Provide the (x, y) coordinate of the cell's center where the given text is located.  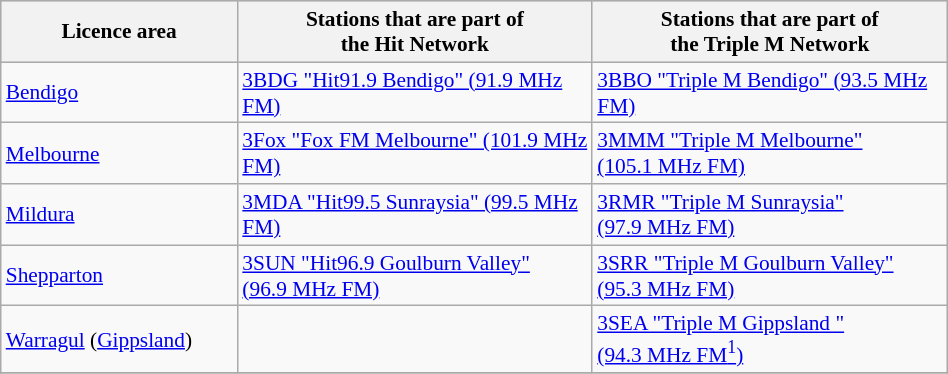
3BDG "Hit91.9 Bendigo" (91.9 MHz FM) (414, 92)
Shepparton (120, 276)
Licence area (120, 32)
Mildura (120, 214)
Bendigo (120, 92)
3MDA "Hit99.5 Sunraysia" (99.5 MHz FM) (414, 214)
Melbourne (120, 154)
Warragul (Gippsland) (120, 340)
3SUN "Hit96.9 Goulburn Valley" (96.9 MHz FM) (414, 276)
3RMR "Triple M Sunraysia" (97.9 MHz FM) (770, 214)
3BBO "Triple M Bendigo" (93.5 MHz FM) (770, 92)
3MMM "Triple M Melbourne" (105.1 MHz FM) (770, 154)
3SEA "Triple M Gippsland " (94.3 MHz FM1) (770, 340)
3Fox "Fox FM Melbourne" (101.9 MHz FM) (414, 154)
Stations that are part ofthe Hit Network (414, 32)
Stations that are part ofthe Triple M Network (770, 32)
3SRR "Triple M Goulburn Valley" (95.3 MHz FM) (770, 276)
